Search for the cell housing the specified text and yield its (X, Y) center coordinate. 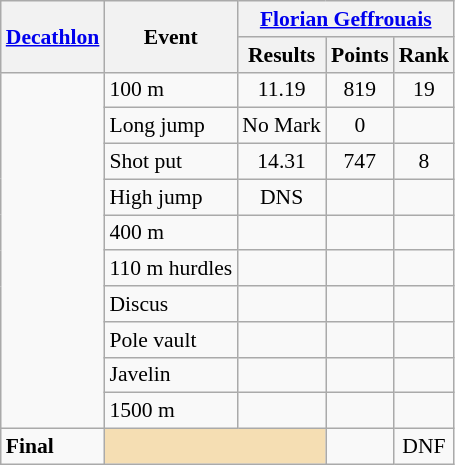
Results (282, 55)
Points (360, 55)
Event (170, 36)
819 (360, 90)
High jump (170, 197)
Shot put (170, 162)
Rank (424, 55)
Florian Geffrouais (346, 19)
Decathlon (53, 36)
19 (424, 90)
110 m hurdles (170, 269)
8 (424, 162)
Long jump (170, 126)
Discus (170, 304)
0 (360, 126)
DNF (424, 447)
14.31 (282, 162)
No Mark (282, 126)
11.19 (282, 90)
Final (53, 447)
Pole vault (170, 340)
400 m (170, 233)
Javelin (170, 375)
1500 m (170, 411)
DNS (282, 197)
100 m (170, 90)
747 (360, 162)
